Identify which cell holds the provided text, then report its (X, Y) central coordinate. 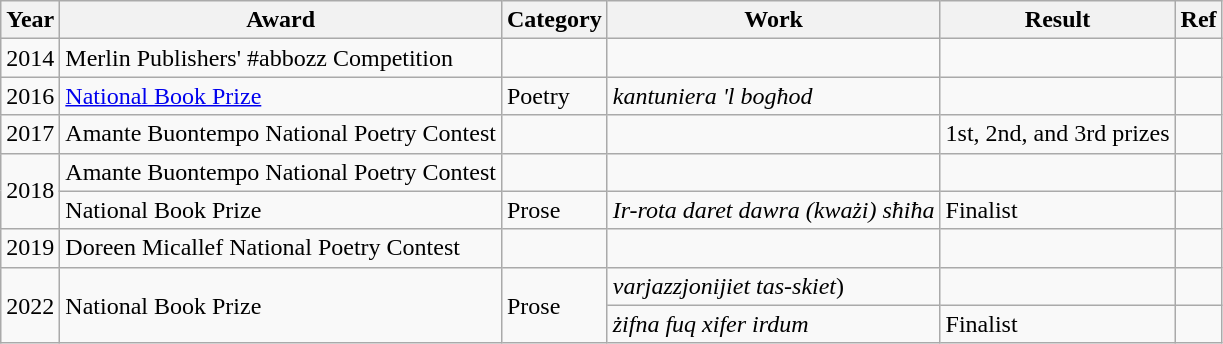
2017 (30, 134)
Ir-rota daret dawra (kważi) sħiħa (774, 210)
Doreen Micallef National Poetry Contest (281, 248)
Award (281, 20)
2022 (30, 305)
2016 (30, 96)
varjazzjonijiet tas-skiet) (774, 286)
Result (1058, 20)
Work (774, 20)
Ref (1198, 20)
Category (554, 20)
2019 (30, 248)
Year (30, 20)
Merlin Publishers' #abbozz Competition (281, 58)
Poetry (554, 96)
2014 (30, 58)
kantuniera 'l bogħod (774, 96)
2018 (30, 191)
1st, 2nd, and 3rd prizes (1058, 134)
żifna fuq xifer irdum (774, 324)
